Return [x, y] of the center of cell containing provided text 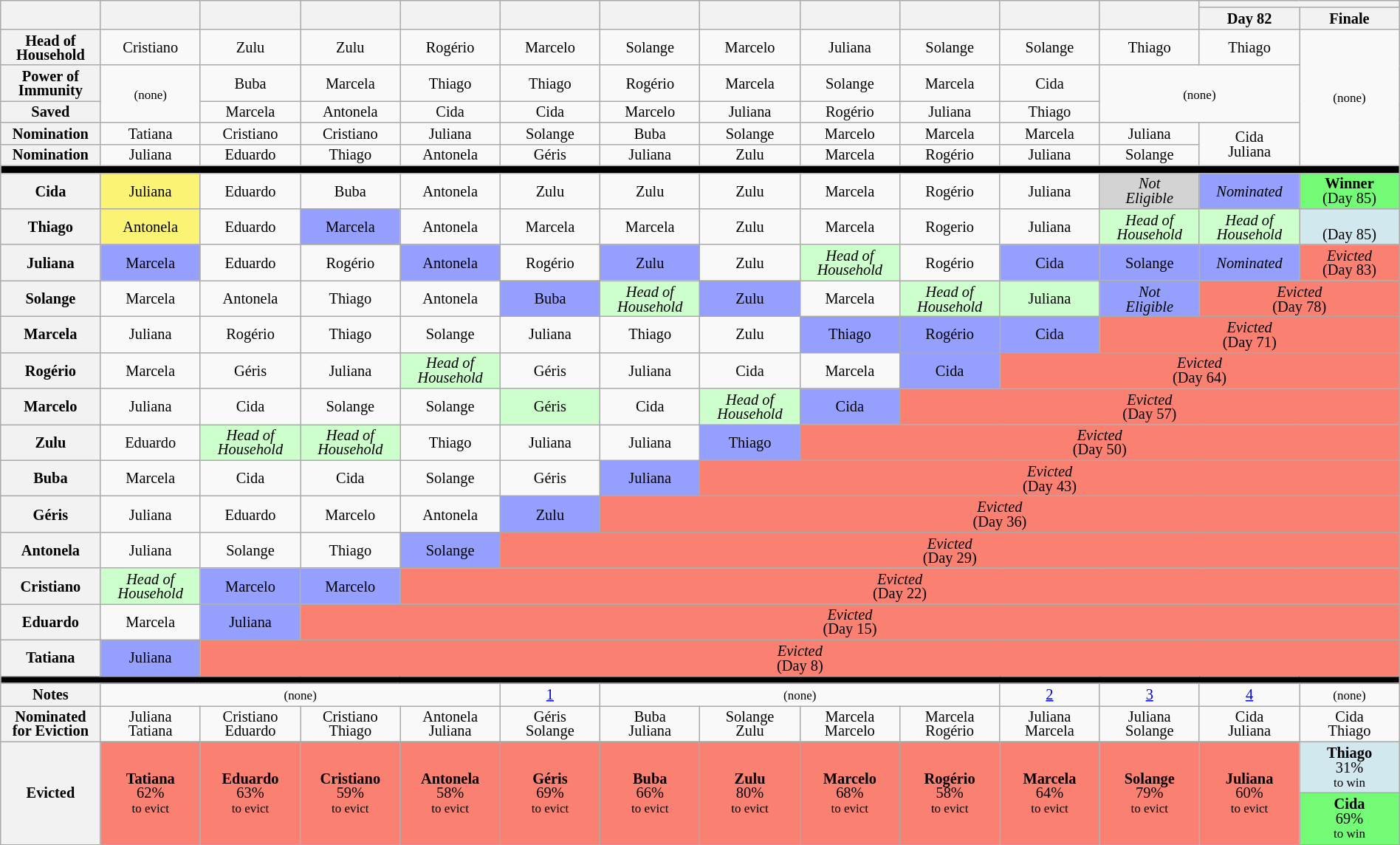
Evicted(Day 22) [899, 586]
Winner(Day 85) [1350, 191]
Evicted(Day 50) [1099, 442]
JulianaTatiana [151, 724]
MarcelaRogério [950, 724]
BubaJuliana [650, 724]
Evicted(Day 15) [851, 622]
Rogerio [950, 226]
Juliana60%to evict [1249, 793]
Cristiano59%to evict [350, 793]
Rogério58%to evict [950, 793]
Thiago31%to win [1350, 767]
Day 82 [1249, 18]
Evicted(Day 29) [950, 550]
Evicted(Day 78) [1300, 298]
1 [549, 694]
CristianoEduardo [250, 724]
AntonelaJuliana [450, 724]
Head ofHousehold [50, 47]
Evicted(Day 36) [1000, 514]
Notes [50, 694]
2 [1050, 694]
Evicted(Day 83) [1350, 263]
CidaThiago [1350, 724]
CristianoThiago [350, 724]
JulianaMarcela [1050, 724]
Buba66%to evict [650, 793]
JulianaSolange [1149, 724]
Saved [50, 111]
Evicted(Day 57) [1149, 406]
Zulu80%to evict [750, 793]
(Day 85) [1350, 226]
MarcelaMarcelo [849, 724]
Power of Immunity [50, 83]
SolangeZulu [750, 724]
GérisSolange [549, 724]
Finale [1350, 18]
Marcelo68%to evict [849, 793]
Eduardo63%to evict [250, 793]
Evicted(Day 71) [1249, 334]
Antonela58%to evict [450, 793]
Evicted(Day 43) [1050, 479]
Evicted(Day 64) [1199, 371]
Solange79%to evict [1149, 793]
Géris69%to evict [549, 793]
Tatiana62%to evict [151, 793]
Evicted [50, 793]
4 [1249, 694]
Nominatedfor Eviction [50, 724]
Marcela64%to evict [1050, 793]
3 [1149, 694]
Cida69%to win [1350, 818]
Evicted(Day 8) [800, 657]
